Return the [X, Y] coordinate for the center point of the cell that contains the specified text.  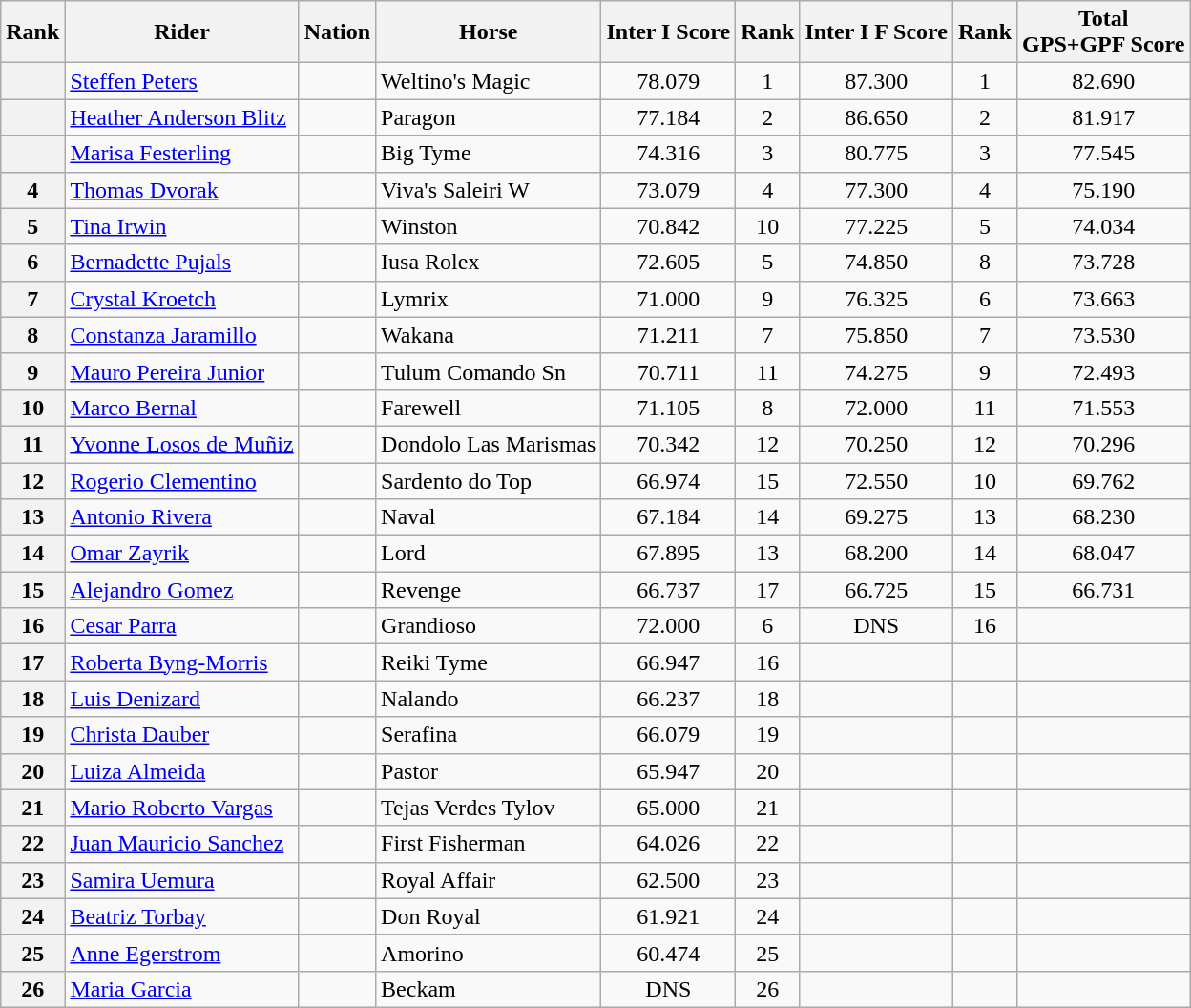
82.690 [1103, 81]
Revenge [489, 590]
66.737 [668, 590]
Beatriz Torbay [181, 916]
Maria Garcia [181, 989]
74.850 [876, 262]
Nation [337, 32]
70.842 [668, 226]
Inter I F Score [876, 32]
Iusa Rolex [489, 262]
68.230 [1103, 517]
Rogerio Clementino [181, 480]
74.275 [876, 371]
69.275 [876, 517]
72.605 [668, 262]
Nalando [489, 699]
66.725 [876, 590]
Christa Dauber [181, 735]
66.237 [668, 699]
First Fisherman [489, 844]
60.474 [668, 953]
Beckam [489, 989]
Thomas Dvorak [181, 190]
Reiki Tyme [489, 662]
71.105 [668, 408]
Weltino's Magic [489, 81]
Anne Egerstrom [181, 953]
Sardento do Top [489, 480]
68.200 [876, 554]
81.917 [1103, 117]
71.553 [1103, 408]
Viva's Saleiri W [489, 190]
70.250 [876, 444]
66.079 [668, 735]
Marisa Festerling [181, 154]
Mauro Pereira Junior [181, 371]
77.184 [668, 117]
77.300 [876, 190]
71.211 [668, 335]
Antonio Rivera [181, 517]
70.296 [1103, 444]
72.493 [1103, 371]
73.079 [668, 190]
Samira Uemura [181, 880]
Naval [489, 517]
Inter I Score [668, 32]
Paragon [489, 117]
Amorino [489, 953]
67.895 [668, 554]
Dondolo Las Marismas [489, 444]
75.190 [1103, 190]
Big Tyme [489, 154]
Don Royal [489, 916]
69.762 [1103, 480]
68.047 [1103, 554]
Total GPS+GPF Score [1103, 32]
Luiza Almeida [181, 771]
Marco Bernal [181, 408]
65.947 [668, 771]
80.775 [876, 154]
Rider [181, 32]
Omar Zayrik [181, 554]
74.034 [1103, 226]
70.342 [668, 444]
74.316 [668, 154]
66.947 [668, 662]
Tina Irwin [181, 226]
Roberta Byng-Morris [181, 662]
Steffen Peters [181, 81]
61.921 [668, 916]
Juan Mauricio Sanchez [181, 844]
73.530 [1103, 335]
Lord [489, 554]
72.550 [876, 480]
Lymrix [489, 299]
Mario Roberto Vargas [181, 808]
66.974 [668, 480]
Constanza Jaramillo [181, 335]
Bernadette Pujals [181, 262]
66.731 [1103, 590]
Grandioso [489, 626]
Serafina [489, 735]
Luis Denizard [181, 699]
Heather Anderson Blitz [181, 117]
Winston [489, 226]
Pastor [489, 771]
Yvonne Losos de Muñiz [181, 444]
78.079 [668, 81]
73.663 [1103, 299]
Farewell [489, 408]
67.184 [668, 517]
Tulum Comando Sn [489, 371]
Tejas Verdes Tylov [489, 808]
77.225 [876, 226]
87.300 [876, 81]
Crystal Kroetch [181, 299]
77.545 [1103, 154]
71.000 [668, 299]
62.500 [668, 880]
70.711 [668, 371]
Wakana [489, 335]
Royal Affair [489, 880]
73.728 [1103, 262]
65.000 [668, 808]
86.650 [876, 117]
Alejandro Gomez [181, 590]
Cesar Parra [181, 626]
Horse [489, 32]
75.850 [876, 335]
64.026 [668, 844]
76.325 [876, 299]
